Determine the [X, Y] coordinate at the center of the cell enclosing the given text.  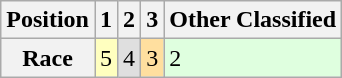
Position [48, 20]
5 [106, 58]
Other Classified [253, 20]
1 [106, 20]
Race [48, 58]
4 [130, 58]
